Find where the given text appears and provide that cell's center as (x, y) coordinate. 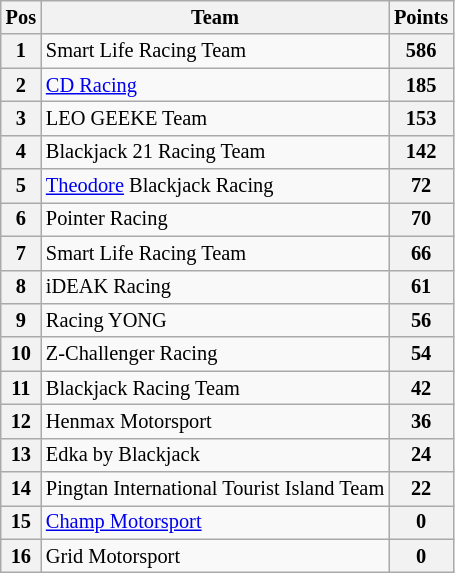
185 (421, 85)
LEO GEEKE Team (215, 118)
Z-Challenger Racing (215, 354)
13 (21, 455)
Blackjack 21 Racing Team (215, 152)
12 (21, 421)
36 (421, 421)
iDEAK Racing (215, 287)
54 (421, 354)
4 (21, 152)
153 (421, 118)
2 (21, 85)
16 (21, 556)
7 (21, 253)
Henmax Motorsport (215, 421)
8 (21, 287)
5 (21, 186)
24 (421, 455)
61 (421, 287)
10 (21, 354)
Theodore Blackjack Racing (215, 186)
Edka by Blackjack (215, 455)
14 (21, 489)
Champ Motorsport (215, 522)
Points (421, 17)
Grid Motorsport (215, 556)
42 (421, 388)
70 (421, 219)
1 (21, 51)
Pos (21, 17)
Racing YONG (215, 320)
Team (215, 17)
3 (21, 118)
Blackjack Racing Team (215, 388)
72 (421, 186)
6 (21, 219)
586 (421, 51)
CD Racing (215, 85)
142 (421, 152)
66 (421, 253)
15 (21, 522)
11 (21, 388)
9 (21, 320)
Pointer Racing (215, 219)
Pingtan International Tourist Island Team (215, 489)
22 (421, 489)
56 (421, 320)
